Determine the [X, Y] coordinate at the center of the cell enclosing the given text.  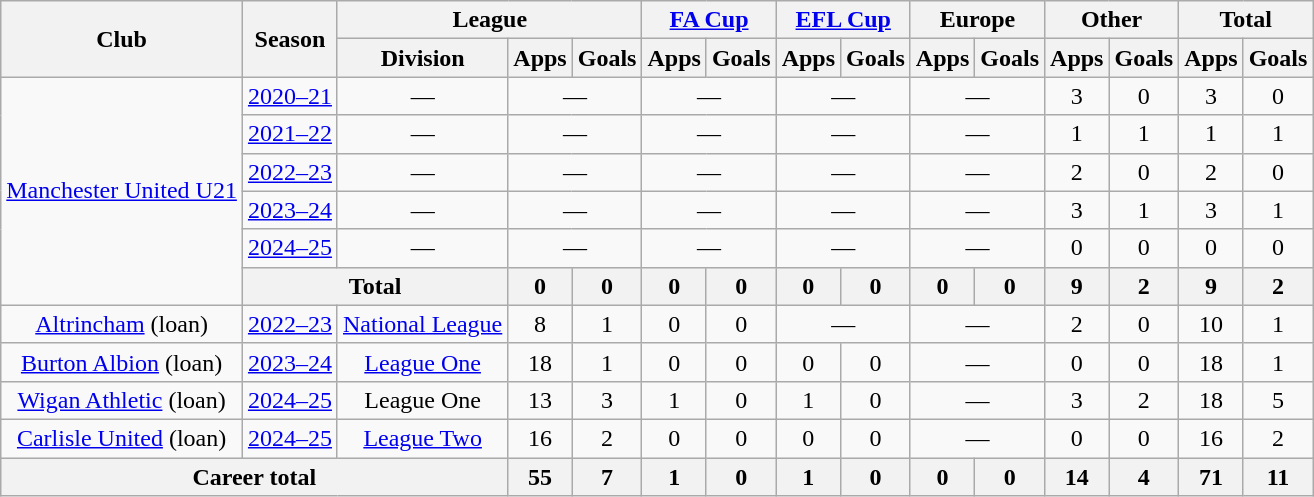
71 [1211, 477]
55 [540, 477]
Career total [254, 477]
11 [1278, 477]
Club [122, 39]
Season [290, 39]
Europe [977, 20]
Burton Albion (loan) [122, 362]
Carlisle United (loan) [122, 438]
4 [1144, 477]
League Two [422, 438]
Division [422, 58]
10 [1211, 324]
National League [422, 324]
2020–21 [290, 96]
7 [607, 477]
8 [540, 324]
Wigan Athletic (loan) [122, 400]
Manchester United U21 [122, 191]
Other [1112, 20]
Altrincham (loan) [122, 324]
13 [540, 400]
EFL Cup [843, 20]
5 [1278, 400]
2021–22 [290, 134]
14 [1077, 477]
FA Cup [709, 20]
League [489, 20]
